Detect which cell encompasses the target text, then output its [x, y] center coordinate. 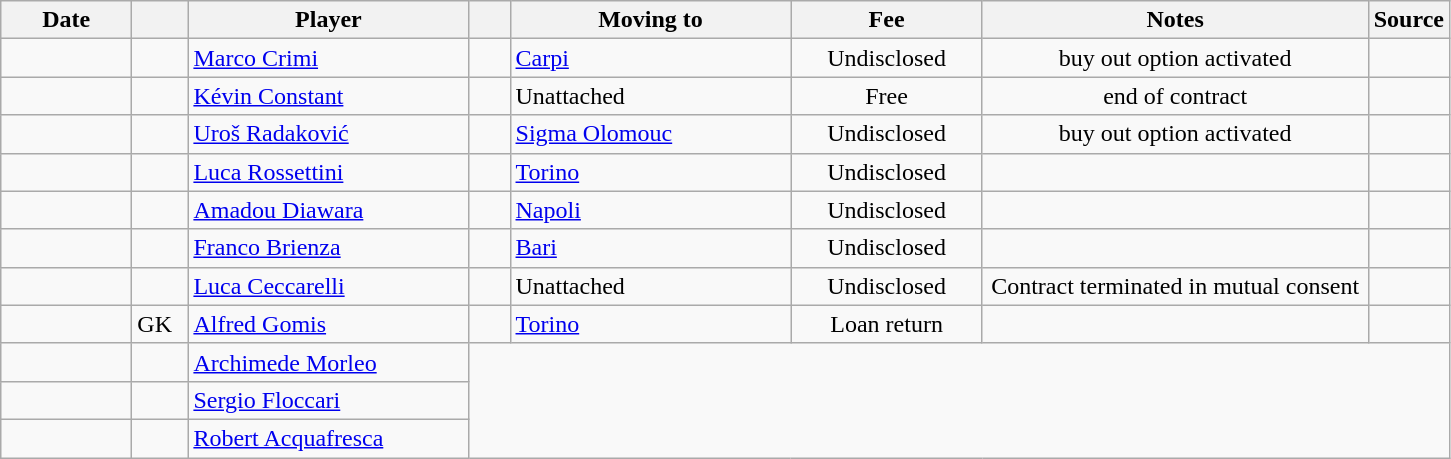
Contract terminated in mutual consent [1175, 286]
Carpi [650, 58]
Source [1408, 20]
Robert Acquafresca [328, 438]
end of contract [1175, 96]
Sigma Olomouc [650, 134]
Archimede Morleo [328, 362]
Date [66, 20]
Napoli [650, 210]
Luca Ceccarelli [328, 286]
Marco Crimi [328, 58]
Free [886, 96]
Uroš Radaković [328, 134]
Loan return [886, 324]
Bari [650, 248]
Sergio Floccari [328, 400]
Moving to [650, 20]
Kévin Constant [328, 96]
GK [160, 324]
Franco Brienza [328, 248]
Notes [1175, 20]
Alfred Gomis [328, 324]
Player [328, 20]
Luca Rossettini [328, 172]
Amadou Diawara [328, 210]
Fee [886, 20]
